From the cell containing the given text, extract its center point as [X, Y] coordinate. 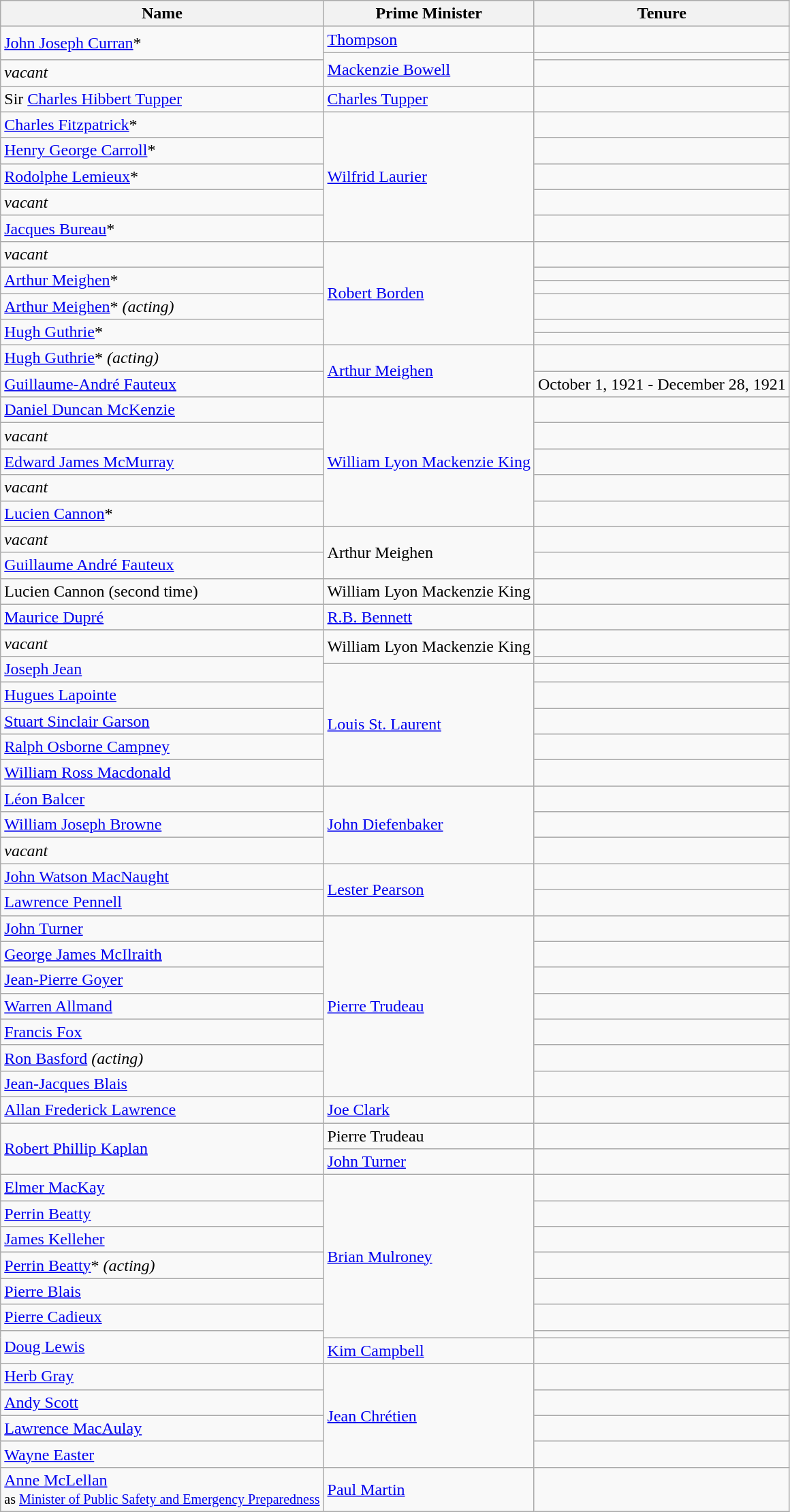
Ralph Osborne Campney [162, 747]
Francis Fox [162, 1032]
Edward James McMurray [162, 462]
Lucien Cannon* [162, 514]
R.B. Bennett [429, 617]
Pierre Cadieux [162, 1317]
Thompson [429, 40]
Arthur Meighen* (acting) [162, 306]
Name [162, 14]
Rodolphe Lemieux* [162, 176]
Jacques Bureau* [162, 228]
Anne McLellanas Minister of Public Safety and Emergency Preparedness [162, 1489]
Jean Chrétien [429, 1415]
Louis St. Laurent [429, 725]
Tenure [662, 14]
Daniel Duncan McKenzie [162, 410]
Paul Martin [429, 1489]
Brian Mulroney [429, 1256]
William Ross Macdonald [162, 773]
Robert Phillip Kaplan [162, 1148]
Andy Scott [162, 1402]
Kim Campbell [429, 1351]
Allan Frederick Lawrence [162, 1109]
Lester Pearson [429, 889]
Charles Tupper [429, 99]
Jean-Pierre Goyer [162, 980]
Maurice Dupré [162, 617]
James Kelleher [162, 1240]
Stuart Sinclair Garson [162, 721]
Warren Allmand [162, 1006]
Robert Borden [429, 293]
Joseph Jean [162, 669]
George James McIlraith [162, 954]
Perrin Beatty [162, 1214]
Lawrence MacAulay [162, 1428]
John Diefenbaker [429, 825]
Lawrence Pennell [162, 902]
Ron Basford (acting) [162, 1058]
Prime Minister [429, 14]
Henry George Carroll* [162, 151]
Jean-Jacques Blais [162, 1084]
Pierre Blais [162, 1291]
Mackenzie Bowell [429, 69]
Lucien Cannon (second time) [162, 591]
Guillaume-André Fauteux [162, 384]
Hugh Guthrie* (acting) [162, 358]
John Watson MacNaught [162, 877]
Wilfrid Laurier [429, 176]
Charles Fitzpatrick* [162, 125]
Hugues Lapointe [162, 695]
William Joseph Browne [162, 825]
Joe Clark [429, 1109]
John Joseph Curran* [162, 44]
Léon Balcer [162, 799]
Elmer MacKay [162, 1188]
Wayne Easter [162, 1454]
Sir Charles Hibbert Tupper [162, 99]
Guillaume André Fauteux [162, 565]
Perrin Beatty* (acting) [162, 1265]
Arthur Meighen* [162, 280]
Doug Lewis [162, 1347]
Herb Gray [162, 1376]
October 1, 1921 - December 28, 1921 [662, 384]
Hugh Guthrie* [162, 332]
